For the text-containing cell, return its midpoint in [X, Y] coordinate format. 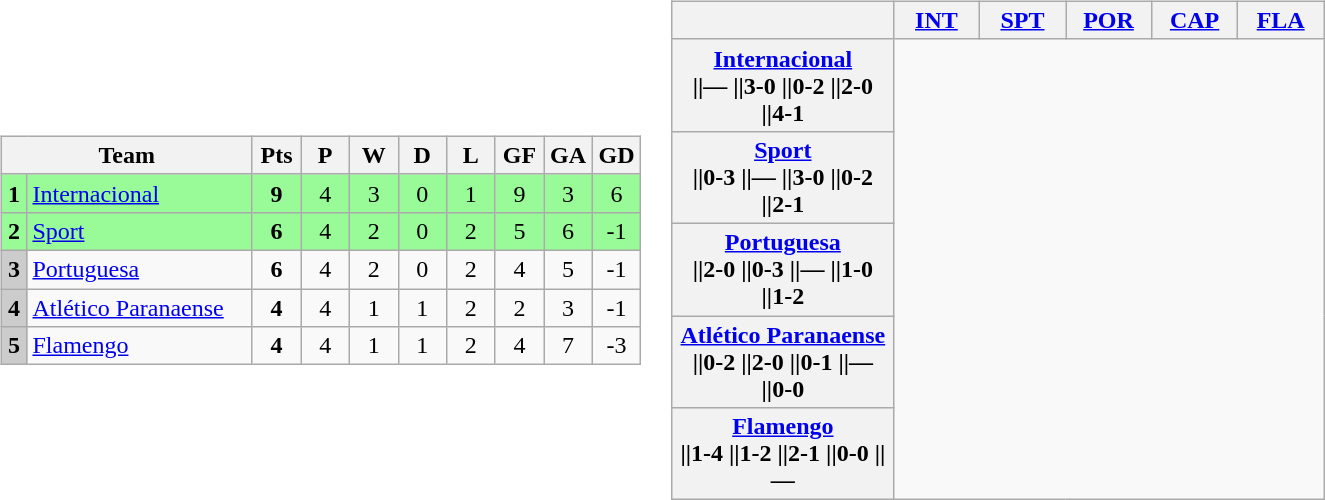
Pts [276, 155]
Flamengo [140, 346]
L [472, 155]
D [422, 155]
INT [936, 20]
FLA [1281, 20]
Sport ||0-3 ||— ||3-0 ||0-2 ||2-1 [782, 177]
Internacional ||— ||3-0 ||0-2 ||2-0 ||4-1 [782, 85]
SPT [1022, 20]
Sport [140, 231]
W [374, 155]
CAP [1195, 20]
Team [126, 155]
Flamengo ||1-4 ||1-2 ||2-1 ||0-0 ||— [782, 454]
GA [568, 155]
-3 [616, 346]
Atlético Paranaense ||0-2 ||2-0 ||0-1 ||— ||0-0 [782, 362]
GF [520, 155]
7 [568, 346]
Internacional [140, 193]
POR [1109, 20]
Atlético Paranaense [140, 307]
GD [616, 155]
P [326, 155]
Portuguesa ||2-0 ||0-3 ||— ||1-0 ||1-2 [782, 269]
Portuguesa [140, 269]
